Provide the [x, y] coordinate of the cell's center where the given text is located.  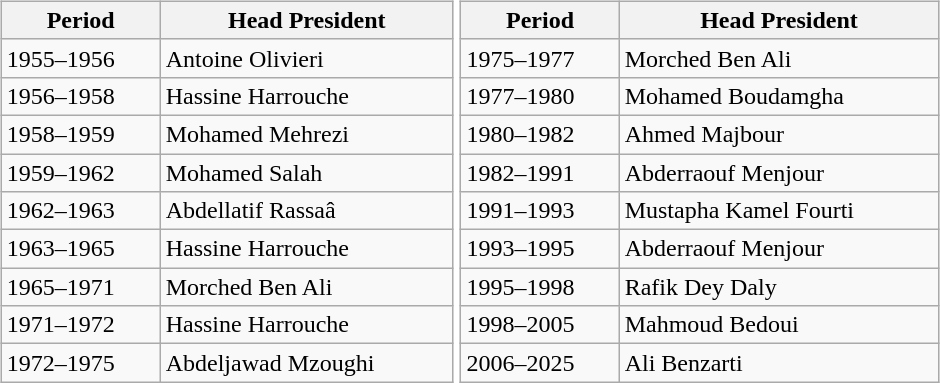
1958–1959 [80, 134]
Mahmoud Bedoui [779, 325]
Mohamed Mehrezi [306, 134]
1980–1982 [540, 134]
Rafik Dey Daly [779, 287]
1963–1965 [80, 249]
1982–1991 [540, 173]
1993–1995 [540, 249]
1962–1963 [80, 211]
1975–1977 [540, 58]
1971–1972 [80, 325]
Antoine Olivieri [306, 58]
Mohamed Salah [306, 173]
1998–2005 [540, 325]
1972–1975 [80, 363]
2006–2025 [540, 363]
1956–1958 [80, 96]
Abdeljawad Mzoughi [306, 363]
1991–1993 [540, 211]
1959–1962 [80, 173]
Ahmed Majbour [779, 134]
Mohamed Boudamgha [779, 96]
1995–1998 [540, 287]
1965–1971 [80, 287]
1955–1956 [80, 58]
1977–1980 [540, 96]
Abdellatif Rassaâ [306, 211]
Ali Benzarti [779, 363]
Mustapha Kamel Fourti [779, 211]
